For the text-containing cell, return its midpoint in [X, Y] coordinate format. 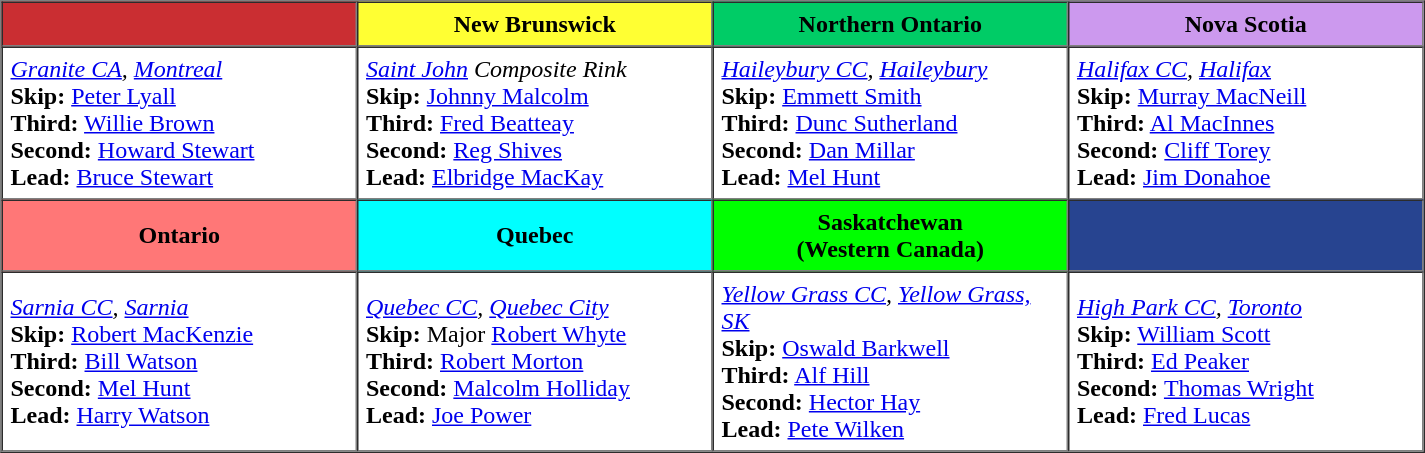
Granite CA, MontrealSkip: Peter Lyall Third: Willie Brown Second: Howard Stewart Lead: Bruce Stewart [180, 122]
Haileybury CC, HaileyburySkip: Emmett Smith Third: Dunc Sutherland Second: Dan Millar Lead: Mel Hunt [890, 122]
Saint John Composite RinkSkip: Johnny Malcolm Third: Fred Beatteay Second: Reg Shives Lead: Elbridge MacKay [535, 122]
Northern Ontario [890, 24]
Sarnia CC, SarniaSkip: Robert MacKenzie Third: Bill Watson Second: Mel Hunt Lead: Harry Watson [180, 362]
Yellow Grass CC, Yellow Grass, SKSkip: Oswald Barkwell Third: Alf Hill Second: Hector Hay Lead: Pete Wilken [890, 362]
Ontario [180, 236]
New Brunswick [535, 24]
High Park CC, TorontoSkip: William Scott Third: Ed Peaker Second: Thomas Wright Lead: Fred Lucas [1246, 362]
Saskatchewan (Western Canada) [890, 236]
Quebec CC, Quebec CitySkip: Major Robert Whyte Third: Robert Morton Second: Malcolm Holliday Lead: Joe Power [535, 362]
Quebec [535, 236]
Nova Scotia [1246, 24]
Halifax CC, HalifaxSkip: Murray MacNeill Third: Al MacInnes Second: Cliff Torey Lead: Jim Donahoe [1246, 122]
